Search for the cell housing the specified text and yield its [x, y] center coordinate. 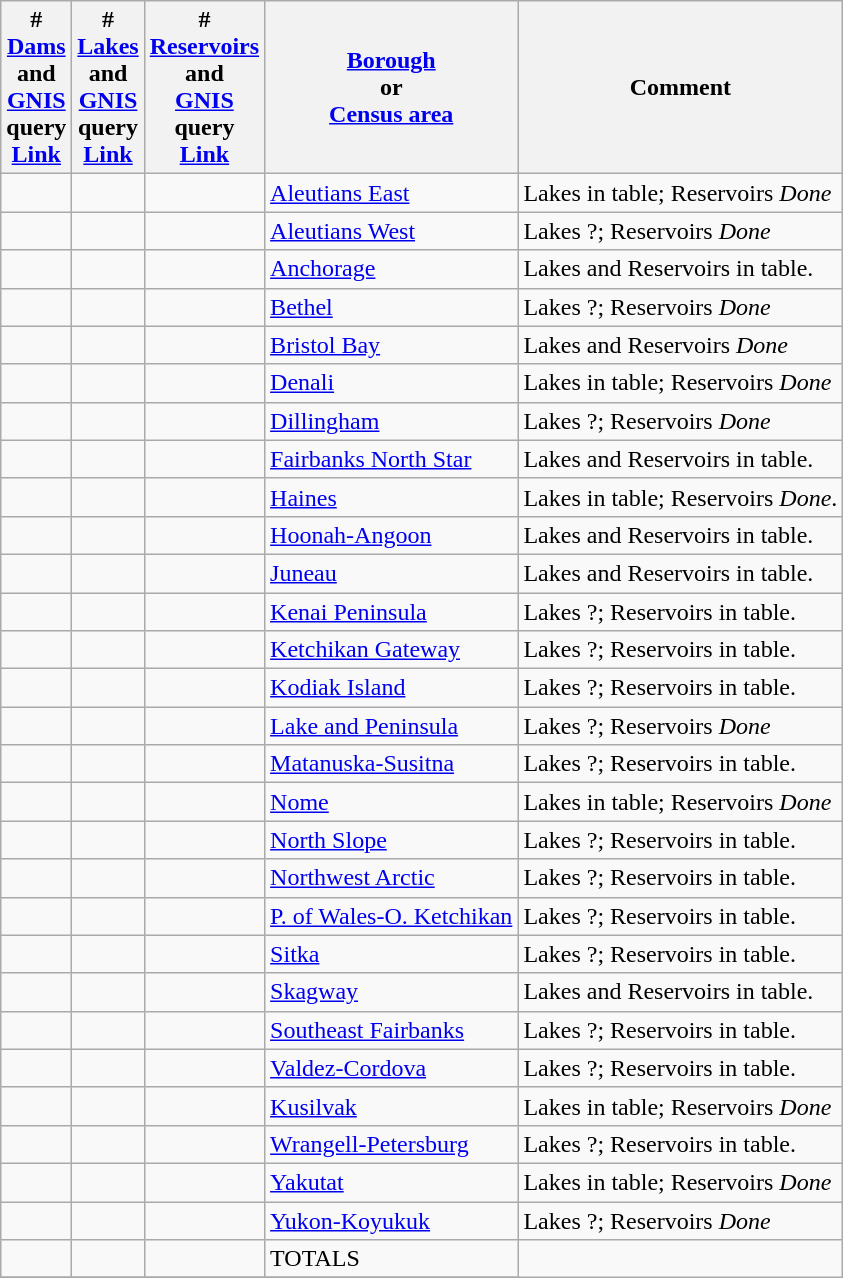
Lakes in table; Reservoirs Done. [680, 497]
Haines [392, 497]
Sitka [392, 954]
Wrangell-Petersburg [392, 1144]
Ketchikan Gateway [392, 650]
Nome [392, 802]
Valdez-Cordova [392, 1068]
TOTALS [392, 1259]
#LakesandGNISqueryLink [108, 88]
P. of Wales-O. Ketchikan [392, 916]
Bethel [392, 307]
Matanuska-Susitna [392, 764]
Aleutians West [392, 231]
Aleutians East [392, 193]
Northwest Arctic [392, 878]
#ReservoirsandGNISqueryLink [204, 88]
Hoonah-Angoon [392, 535]
Kodiak Island [392, 688]
Skagway [392, 992]
Juneau [392, 573]
Dillingham [392, 421]
Yukon-Koyukuk [392, 1221]
Yakutat [392, 1182]
Southeast Fairbanks [392, 1030]
Anchorage [392, 269]
Kenai Peninsula [392, 611]
Denali [392, 383]
North Slope [392, 840]
Bristol Bay [392, 345]
Comment [680, 88]
Lake and Peninsula [392, 726]
BoroughorCensus area [392, 88]
Kusilvak [392, 1106]
#DamsandGNISqueryLink [36, 88]
Lakes and Reservoirs Done [680, 345]
Fairbanks North Star [392, 459]
